Extract the [x, y] coordinate from the center of the cell holding the provided text.  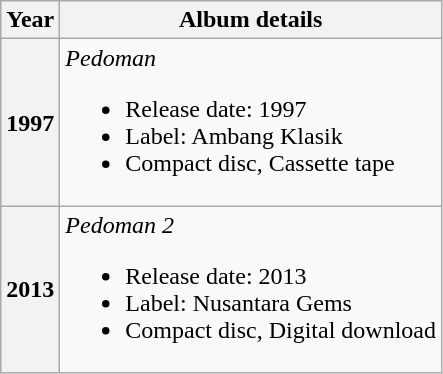
2013 [30, 290]
Album details [251, 20]
Pedoman 2Release date: 2013Label: Nusantara GemsCompact disc, Digital download [251, 290]
Year [30, 20]
1997 [30, 122]
PedomanRelease date: 1997Label: Ambang KlasikCompact disc, Cassette tape [251, 122]
